Provide the [x, y] coordinate of the cell's center where the given text is located.  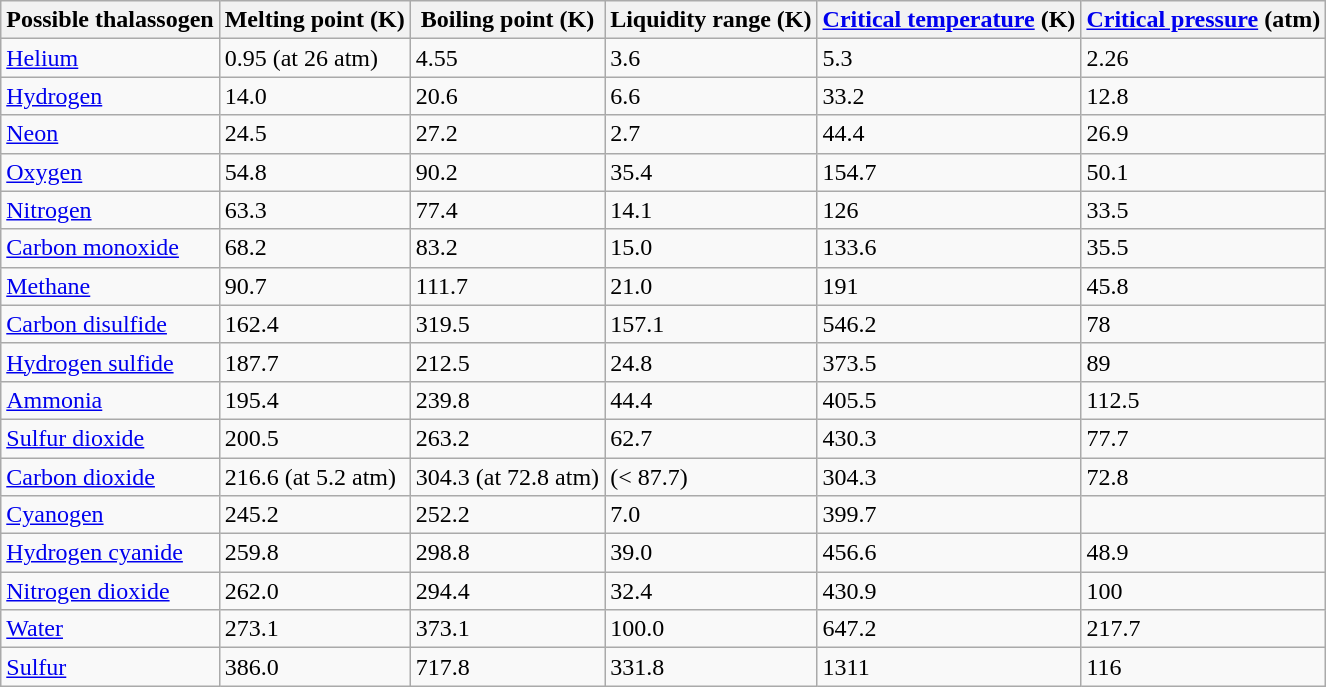
Boiling point (K) [507, 20]
252.2 [507, 515]
Carbon dioxide [110, 477]
Water [110, 629]
Nitrogen [110, 210]
456.6 [949, 553]
273.1 [314, 629]
154.7 [949, 172]
24.8 [711, 362]
Critical pressure (atm) [1204, 20]
111.7 [507, 286]
35.5 [1204, 248]
24.5 [314, 134]
Sulfur [110, 667]
32.4 [711, 591]
304.3 [949, 477]
216.6 (at 5.2 atm) [314, 477]
(< 87.7) [711, 477]
62.7 [711, 438]
Hydrogen sulfide [110, 362]
63.3 [314, 210]
Hydrogen [110, 96]
7.0 [711, 515]
33.2 [949, 96]
647.2 [949, 629]
77.7 [1204, 438]
72.8 [1204, 477]
2.7 [711, 134]
294.4 [507, 591]
Sulfur dioxide [110, 438]
200.5 [314, 438]
133.6 [949, 248]
298.8 [507, 553]
90.2 [507, 172]
14.0 [314, 96]
Liquidity range (K) [711, 20]
Helium [110, 58]
399.7 [949, 515]
48.9 [1204, 553]
3.6 [711, 58]
195.4 [314, 400]
Ammonia [110, 400]
54.8 [314, 172]
162.4 [314, 324]
6.6 [711, 96]
331.8 [711, 667]
262.0 [314, 591]
239.8 [507, 400]
14.1 [711, 210]
Oxygen [110, 172]
33.5 [1204, 210]
319.5 [507, 324]
35.4 [711, 172]
Carbon monoxide [110, 248]
78 [1204, 324]
245.2 [314, 515]
126 [949, 210]
717.8 [507, 667]
Cyanogen [110, 515]
116 [1204, 667]
Carbon disulfide [110, 324]
191 [949, 286]
Critical temperature (K) [949, 20]
Melting point (K) [314, 20]
217.7 [1204, 629]
89 [1204, 362]
Hydrogen cyanide [110, 553]
12.8 [1204, 96]
259.8 [314, 553]
1311 [949, 667]
5.3 [949, 58]
100.0 [711, 629]
187.7 [314, 362]
83.2 [507, 248]
Methane [110, 286]
100 [1204, 591]
405.5 [949, 400]
26.9 [1204, 134]
Nitrogen dioxide [110, 591]
68.2 [314, 248]
373.5 [949, 362]
21.0 [711, 286]
Possible thalassogen [110, 20]
430.9 [949, 591]
263.2 [507, 438]
39.0 [711, 553]
45.8 [1204, 286]
77.4 [507, 210]
430.3 [949, 438]
27.2 [507, 134]
Neon [110, 134]
2.26 [1204, 58]
546.2 [949, 324]
304.3 (at 72.8 atm) [507, 477]
15.0 [711, 248]
0.95 (at 26 atm) [314, 58]
50.1 [1204, 172]
386.0 [314, 667]
4.55 [507, 58]
212.5 [507, 362]
157.1 [711, 324]
20.6 [507, 96]
112.5 [1204, 400]
373.1 [507, 629]
90.7 [314, 286]
